Output the (x, y) coordinate of the center of the cell containing the given text.  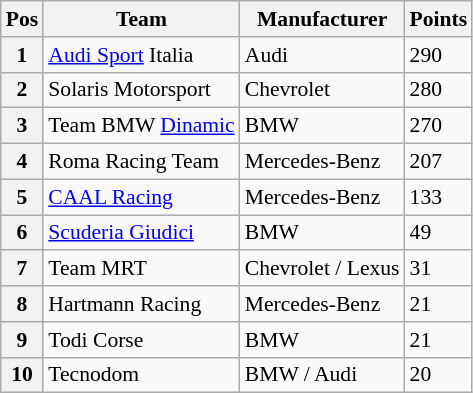
Chevrolet / Lexus (322, 269)
Team (141, 19)
9 (22, 340)
Scuderia Giudici (141, 233)
Roma Racing Team (141, 162)
133 (439, 197)
Audi (322, 55)
Tecnodom (141, 375)
270 (439, 126)
CAAL Racing (141, 197)
1 (22, 55)
3 (22, 126)
Team MRT (141, 269)
207 (439, 162)
Todi Corse (141, 340)
10 (22, 375)
8 (22, 304)
Solaris Motorsport (141, 90)
Points (439, 19)
2 (22, 90)
Hartmann Racing (141, 304)
20 (439, 375)
280 (439, 90)
BMW / Audi (322, 375)
Chevrolet (322, 90)
Pos (22, 19)
Manufacturer (322, 19)
6 (22, 233)
Audi Sport Italia (141, 55)
290 (439, 55)
7 (22, 269)
5 (22, 197)
4 (22, 162)
49 (439, 233)
Team BMW Dinamic (141, 126)
31 (439, 269)
